Detect which cell encompasses the target text, then output its (x, y) center coordinate. 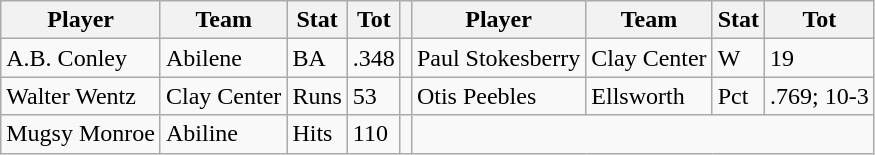
BA (317, 58)
Ellsworth (649, 96)
.769; 10-3 (820, 96)
110 (374, 134)
Abilene (223, 58)
Walter Wentz (81, 96)
A.B. Conley (81, 58)
Otis Peebles (498, 96)
Paul Stokesberry (498, 58)
Pct (738, 96)
53 (374, 96)
Runs (317, 96)
Mugsy Monroe (81, 134)
.348 (374, 58)
Abiline (223, 134)
19 (820, 58)
Hits (317, 134)
W (738, 58)
